Identify which cell holds the provided text, then report its (X, Y) central coordinate. 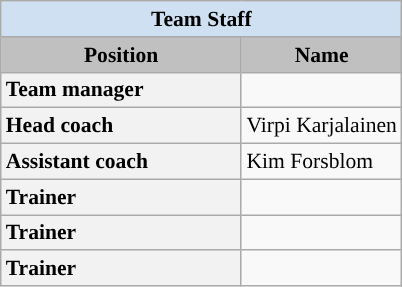
Team Staff (202, 19)
Team manager (122, 90)
Virpi Karjalainen (321, 126)
Name (321, 55)
Kim Forsblom (321, 162)
Position (122, 55)
Head coach (122, 126)
Assistant coach (122, 162)
